Identify which cell holds the provided text, then report its [x, y] central coordinate. 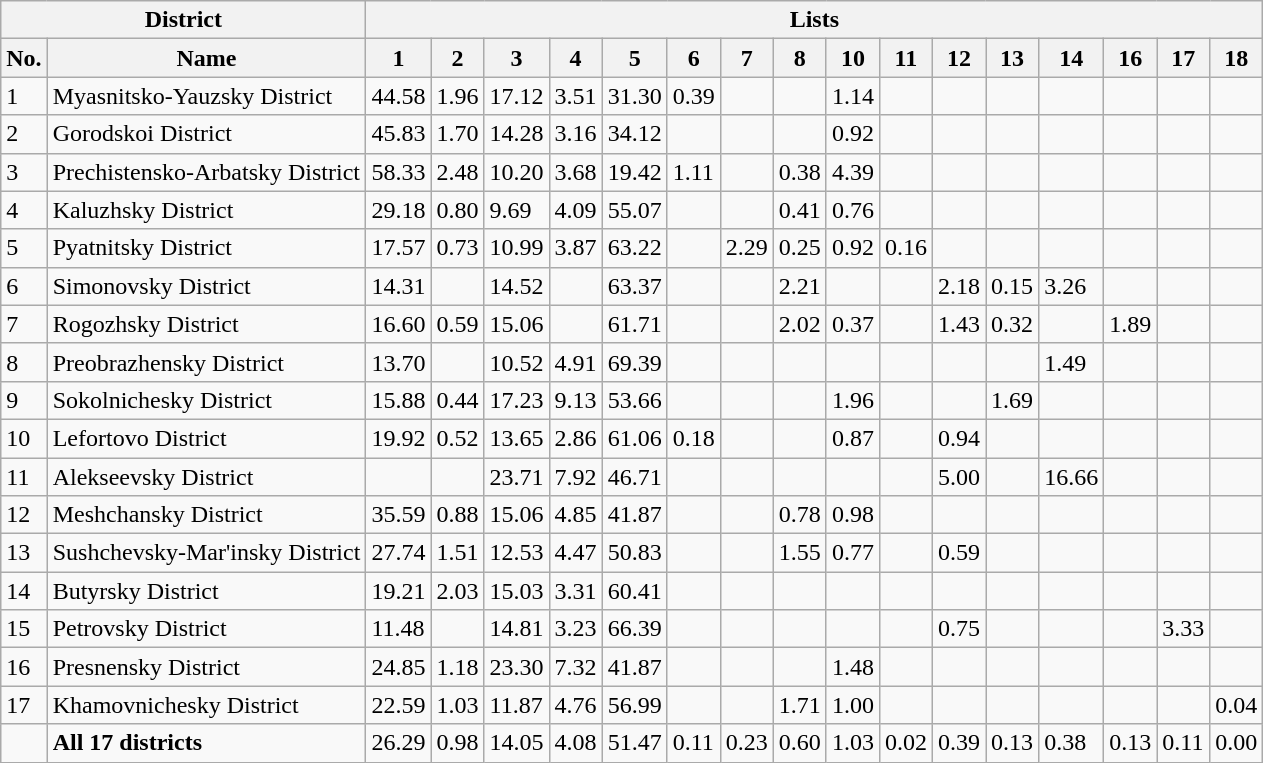
Sokolnichesky District [206, 400]
17.57 [398, 248]
4.76 [576, 705]
Meshchansky District [206, 515]
1.11 [694, 172]
0.18 [694, 438]
26.29 [398, 743]
District [184, 20]
29.18 [398, 210]
14.28 [516, 134]
7.32 [576, 667]
4.47 [576, 553]
23.71 [516, 477]
24.85 [398, 667]
0.94 [958, 438]
3.23 [576, 629]
2.29 [746, 248]
Sushchevsky-Mar'insky District [206, 553]
0.41 [800, 210]
0.23 [746, 743]
14.05 [516, 743]
0.75 [958, 629]
45.83 [398, 134]
14.52 [516, 286]
0.80 [458, 210]
34.12 [634, 134]
0.60 [800, 743]
4.08 [576, 743]
27.74 [398, 553]
0.04 [1236, 705]
1.18 [458, 667]
2.48 [458, 172]
9 [24, 400]
13.65 [516, 438]
Presnensky District [206, 667]
11.48 [398, 629]
3.31 [576, 591]
15 [24, 629]
3.26 [1072, 286]
23.30 [516, 667]
1.70 [458, 134]
Gorodskoi District [206, 134]
0.52 [458, 438]
All 17 districts [206, 743]
2.18 [958, 286]
Khamovnichesky District [206, 705]
53.66 [634, 400]
12.53 [516, 553]
0.32 [1012, 324]
Simonovsky District [206, 286]
4.39 [852, 172]
9.13 [576, 400]
Name [206, 58]
0.00 [1236, 743]
2.03 [458, 591]
Myasnitsko-Yauzsky District [206, 96]
22.59 [398, 705]
Preobrazhensky District [206, 362]
63.37 [634, 286]
60.41 [634, 591]
58.33 [398, 172]
2.86 [576, 438]
0.73 [458, 248]
Rogozhsky District [206, 324]
9.69 [516, 210]
2.02 [800, 324]
Butyrsky District [206, 591]
50.83 [634, 553]
Lefortovo District [206, 438]
0.88 [458, 515]
16.60 [398, 324]
17.23 [516, 400]
13.70 [398, 362]
1.00 [852, 705]
1.48 [852, 667]
1.49 [1072, 362]
0.44 [458, 400]
3.68 [576, 172]
18 [1236, 58]
44.58 [398, 96]
35.59 [398, 515]
3.87 [576, 248]
19.21 [398, 591]
51.47 [634, 743]
0.25 [800, 248]
31.30 [634, 96]
63.22 [634, 248]
0.87 [852, 438]
3.51 [576, 96]
16.66 [1072, 477]
17.12 [516, 96]
7.92 [576, 477]
4.91 [576, 362]
Petrovsky District [206, 629]
Prechistensko-Arbatsky District [206, 172]
11.87 [516, 705]
66.39 [634, 629]
3.16 [576, 134]
1.43 [958, 324]
19.42 [634, 172]
69.39 [634, 362]
2.21 [800, 286]
1.55 [800, 553]
0.77 [852, 553]
14.81 [516, 629]
61.06 [634, 438]
3.33 [1184, 629]
15.03 [516, 591]
0.78 [800, 515]
15.88 [398, 400]
10.52 [516, 362]
56.99 [634, 705]
14.31 [398, 286]
1.14 [852, 96]
Lists [814, 20]
1.71 [800, 705]
Pyatnitsky District [206, 248]
Kaluzhsky District [206, 210]
10.20 [516, 172]
19.92 [398, 438]
1.89 [1130, 324]
61.71 [634, 324]
0.76 [852, 210]
1.51 [458, 553]
4.85 [576, 515]
46.71 [634, 477]
0.37 [852, 324]
0.15 [1012, 286]
0.02 [906, 743]
10.99 [516, 248]
Alekseevsky District [206, 477]
5.00 [958, 477]
No. [24, 58]
4.09 [576, 210]
1.69 [1012, 400]
0.16 [906, 248]
55.07 [634, 210]
